Detect which cell encompasses the target text, then output its [X, Y] center coordinate. 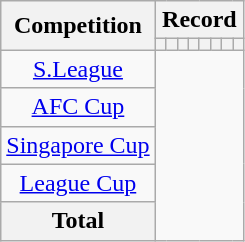
AFC Cup [78, 107]
Record [199, 20]
Competition [78, 26]
League Cup [78, 183]
S.League [78, 69]
Total [78, 221]
Singapore Cup [78, 145]
